Extract the (x, y) coordinate from the center of the cell holding the provided text.  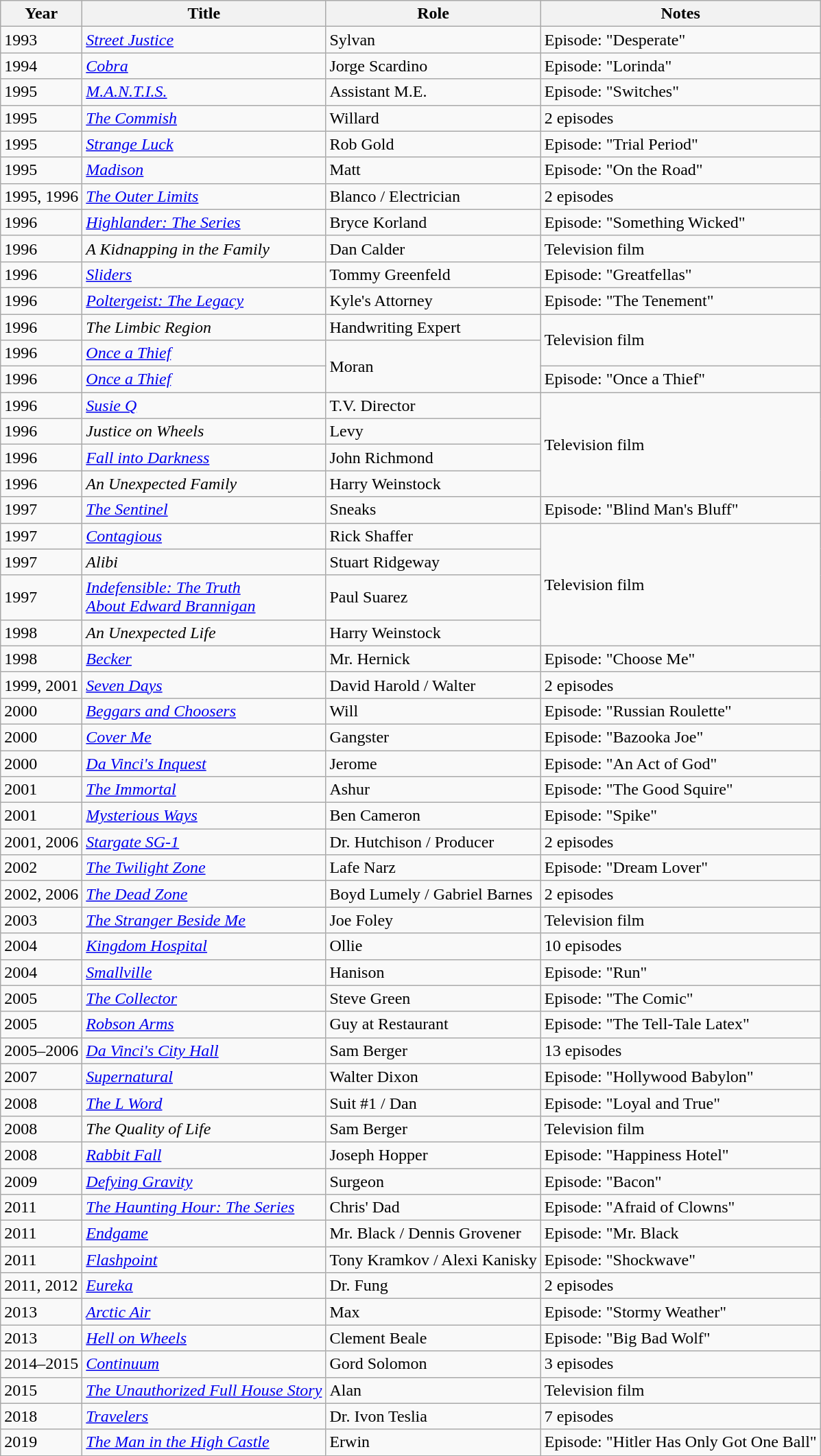
Indefensible: The TruthAbout Edward Brannigan (204, 597)
Travelers (204, 1416)
Defying Gravity (204, 1181)
Da Vinci's City Hall (204, 1050)
Episode: "Stormy Weather" (680, 1312)
The L Word (204, 1103)
Lafe Narz (433, 868)
Episode: "Once a Thief" (680, 379)
The Immortal (204, 790)
The Stranger Beside Me (204, 920)
Hanison (433, 972)
Moran (433, 366)
Title (204, 14)
Joseph Hopper (433, 1155)
Sliders (204, 274)
1994 (41, 66)
Will (433, 711)
Matt (433, 170)
Strange Luck (204, 144)
Fall into Darkness (204, 458)
Episode: "The Comic" (680, 998)
Clement Beale (433, 1338)
Episode: "Desperate" (680, 40)
Assistant M.E. (433, 92)
The Twilight Zone (204, 868)
Suit #1 / Dan (433, 1103)
Rabbit Fall (204, 1155)
A Kidnapping in the Family (204, 248)
Cover Me (204, 737)
Sneaks (433, 510)
1993 (41, 40)
Episode: "Big Bad Wolf" (680, 1338)
Endgame (204, 1234)
Episode: "Mr. Black (680, 1234)
Arctic Air (204, 1312)
Willard (433, 118)
Steve Green (433, 998)
2002 (41, 868)
Episode: "Happiness Hotel" (680, 1155)
Chris' Dad (433, 1208)
Street Justice (204, 40)
Stargate SG-1 (204, 842)
Episode: "Greatfellas" (680, 274)
Joe Foley (433, 920)
Year (41, 14)
Episode: "An Act of God" (680, 764)
Episode: "Bazooka Joe" (680, 737)
Episode: "Lorinda" (680, 66)
Episode: "Loyal and True" (680, 1103)
Episode: "Blind Man's Bluff" (680, 510)
Episode: "Shockwave" (680, 1260)
2011, 2012 (41, 1286)
Levy (433, 432)
The Commish (204, 118)
Gord Solomon (433, 1364)
Sylvan (433, 40)
Episode: "Afraid of Clowns" (680, 1208)
The Man in the High Castle (204, 1442)
Walter Dixon (433, 1077)
Blanco / Electrician (433, 196)
Dr. Fung (433, 1286)
Dr. Hutchison / Producer (433, 842)
Jorge Scardino (433, 66)
13 episodes (680, 1050)
Beggars and Choosers (204, 711)
The Quality of Life (204, 1129)
Episode: "Something Wicked" (680, 222)
Susie Q (204, 406)
Episode: "Bacon" (680, 1181)
The Collector (204, 998)
M.A.N.T.I.S. (204, 92)
Continuum (204, 1364)
T.V. Director (433, 406)
1999, 2001 (41, 685)
7 episodes (680, 1416)
Bryce Korland (433, 222)
Seven Days (204, 685)
Episode: "Dream Lover" (680, 868)
Smallville (204, 972)
10 episodes (680, 946)
Notes (680, 14)
2019 (41, 1442)
Dan Calder (433, 248)
Ollie (433, 946)
Ashur (433, 790)
Cobra (204, 66)
Stuart Ridgeway (433, 562)
Erwin (433, 1442)
Becker (204, 659)
2001, 2006 (41, 842)
The Sentinel (204, 510)
2015 (41, 1390)
Episode: "The Good Squire" (680, 790)
John Richmond (433, 458)
Tony Kramkov / Alexi Kanisky (433, 1260)
Eureka (204, 1286)
An Unexpected Life (204, 633)
Kyle's Attorney (433, 301)
Gangster (433, 737)
Dr. Ivon Teslia (433, 1416)
Justice on Wheels (204, 432)
The Unauthorized Full House Story (204, 1390)
The Limbic Region (204, 327)
Mr. Black / Dennis Grovener (433, 1234)
The Outer Limits (204, 196)
Role (433, 14)
Tommy Greenfeld (433, 274)
An Unexpected Family (204, 484)
3 episodes (680, 1364)
Paul Suarez (433, 597)
1995, 1996 (41, 196)
The Haunting Hour: The Series (204, 1208)
Episode: "The Tell-Tale Latex" (680, 1024)
2009 (41, 1181)
2003 (41, 920)
Kingdom Hospital (204, 946)
Handwriting Expert (433, 327)
Supernatural (204, 1077)
Jerome (433, 764)
Rob Gold (433, 144)
Hell on Wheels (204, 1338)
Alan (433, 1390)
Episode: "Run" (680, 972)
Mysterious Ways (204, 816)
Episode: "Hollywood Babylon" (680, 1077)
2002, 2006 (41, 894)
Rick Shaffer (433, 536)
Episode: "On the Road" (680, 170)
David Harold / Walter (433, 685)
Max (433, 1312)
Episode: "Spike" (680, 816)
Surgeon (433, 1181)
2018 (41, 1416)
Contagious (204, 536)
2007 (41, 1077)
Episode: "Switches" (680, 92)
The Dead Zone (204, 894)
Boyd Lumely / Gabriel Barnes (433, 894)
Robson Arms (204, 1024)
Flashpoint (204, 1260)
Episode: "Russian Roulette" (680, 711)
Poltergeist: The Legacy (204, 301)
Alibi (204, 562)
Da Vinci's Inquest (204, 764)
Guy at Restaurant (433, 1024)
Highlander: The Series (204, 222)
Episode: "Choose Me" (680, 659)
Episode: "The Tenement" (680, 301)
2014–2015 (41, 1364)
Ben Cameron (433, 816)
Mr. Hernick (433, 659)
Madison (204, 170)
Episode: "Hitler Has Only Got One Ball" (680, 1442)
2005–2006 (41, 1050)
Episode: "Trial Period" (680, 144)
